Capture the cell that displays the provided text and extract its [X, Y] central coordinate. 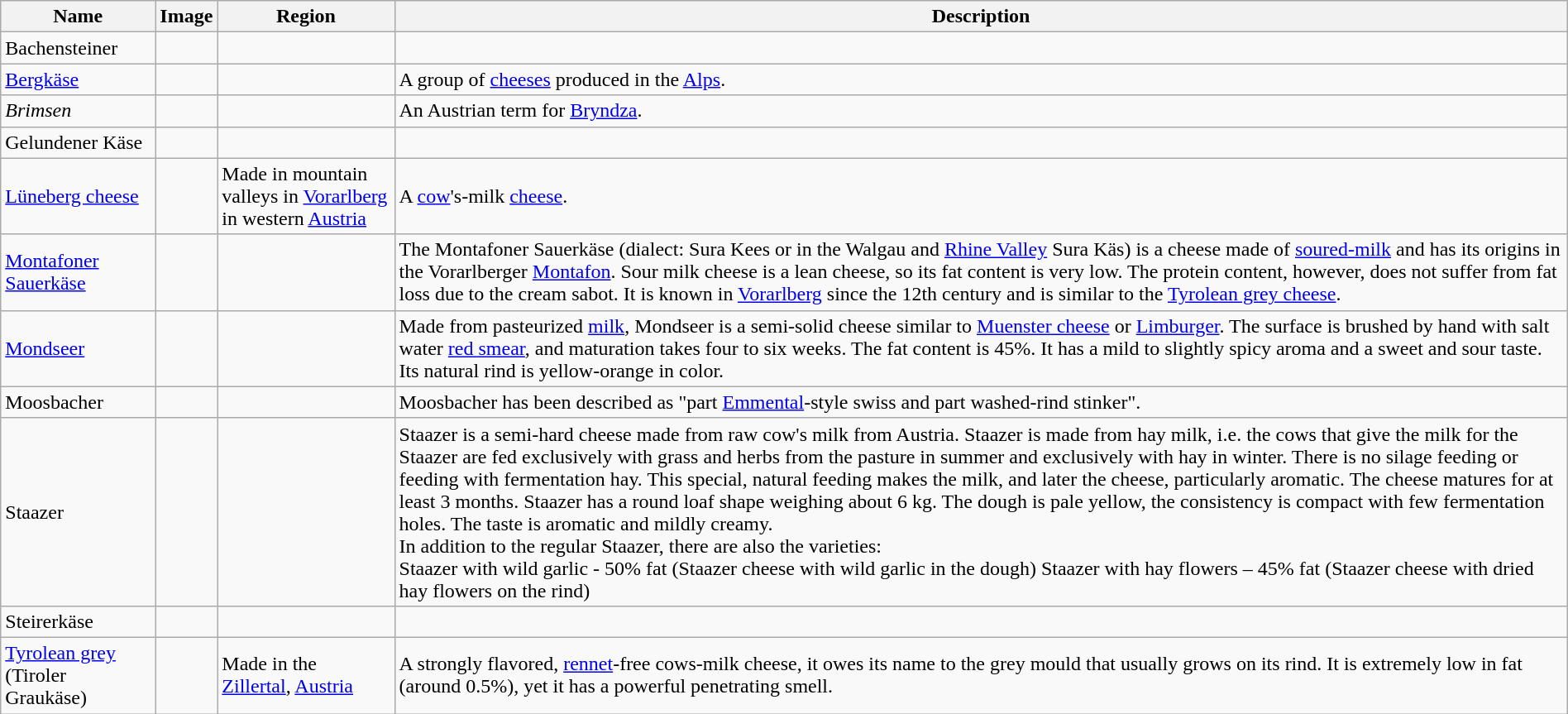
Region [306, 17]
Lüneberg cheese [78, 196]
Gelundener Käse [78, 142]
Moosbacher has been described as "part Emmental-style swiss and part washed-rind stinker". [981, 402]
Bachensteiner [78, 48]
Staazer [78, 511]
Made in the Zillertal, Austria [306, 675]
Mondseer [78, 348]
Description [981, 17]
Name [78, 17]
Made in mountain valleys in Vorarlberg in western Austria [306, 196]
A cow's-milk cheese. [981, 196]
Moosbacher [78, 402]
Brimsen [78, 111]
Bergkäse [78, 79]
A group of cheeses produced in the Alps. [981, 79]
Steirerkäse [78, 621]
Image [187, 17]
Tyrolean grey (Tiroler Graukäse) [78, 675]
Montafoner Sauerkäse [78, 272]
An Austrian term for Bryndza. [981, 111]
